Find where the given text appears and provide that cell's center as (X, Y) coordinate. 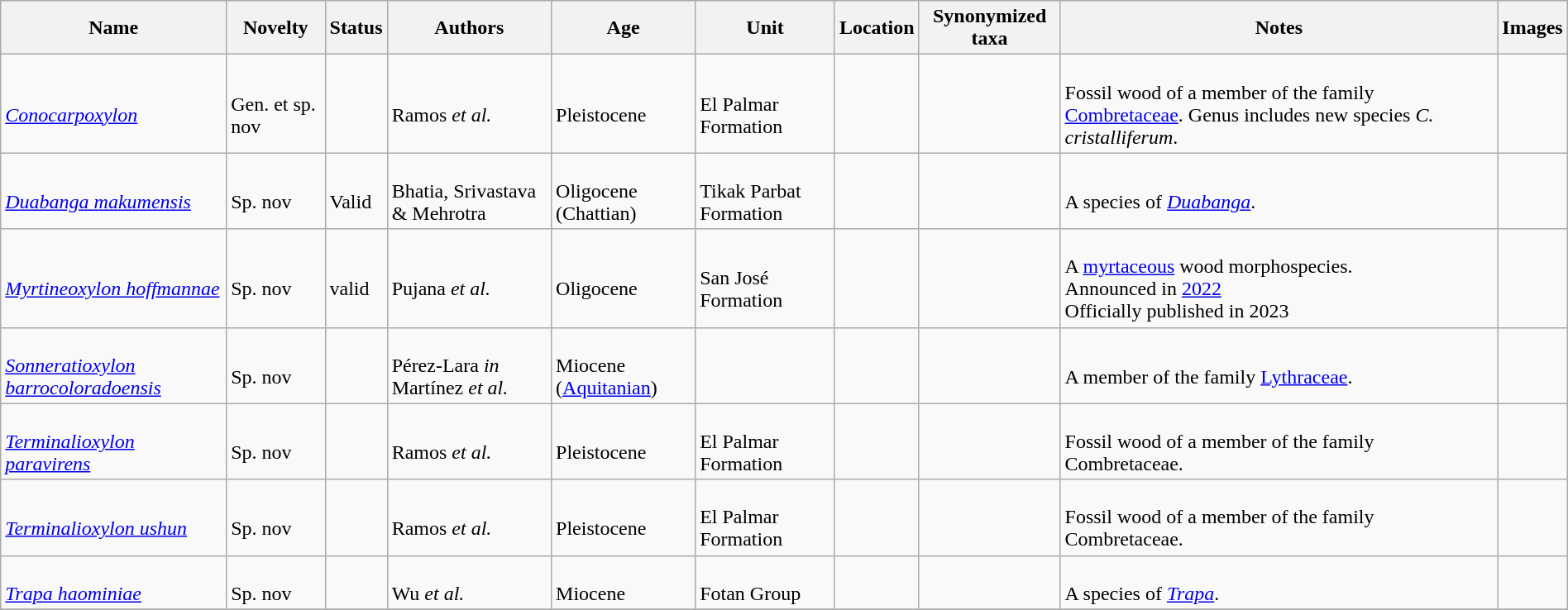
Status (356, 28)
Oligocene (Chattian) (624, 191)
Miocene (Aquitanian) (624, 365)
Notes (1279, 28)
A member of the family Lythraceae. (1279, 365)
valid (356, 278)
Wu et al. (469, 582)
Terminalioxylon paravirens (114, 441)
Age (624, 28)
Bhatia, Srivastava & Mehrotra (469, 191)
Gen. et sp. nov (276, 104)
Sonneratioxylon barrocoloradoensis (114, 365)
Myrtineoxylon hoffmannae (114, 278)
Terminalioxylon ushun (114, 517)
Fossil wood of a member of the family Combretaceae. Genus includes new species C. cristalliferum. (1279, 104)
Fotan Group (766, 582)
Location (877, 28)
Name (114, 28)
Tikak Parbat Formation (766, 191)
Miocene (624, 582)
Trapa haominiae (114, 582)
Novelty (276, 28)
Authors (469, 28)
Images (1532, 28)
Synonymized taxa (989, 28)
A myrtaceous wood morphospecies. Announced in 2022Officially published in 2023 (1279, 278)
Oligocene (624, 278)
Conocarpoxylon (114, 104)
A species of Trapa. (1279, 582)
Unit (766, 28)
San José Formation (766, 278)
Pérez-Lara in Martínez et al. (469, 365)
Valid (356, 191)
Pujana et al. (469, 278)
Duabanga makumensis (114, 191)
A species of Duabanga. (1279, 191)
